Pinpoint the cell where the given text exists, returning its [X, Y] midpoint coordinate. 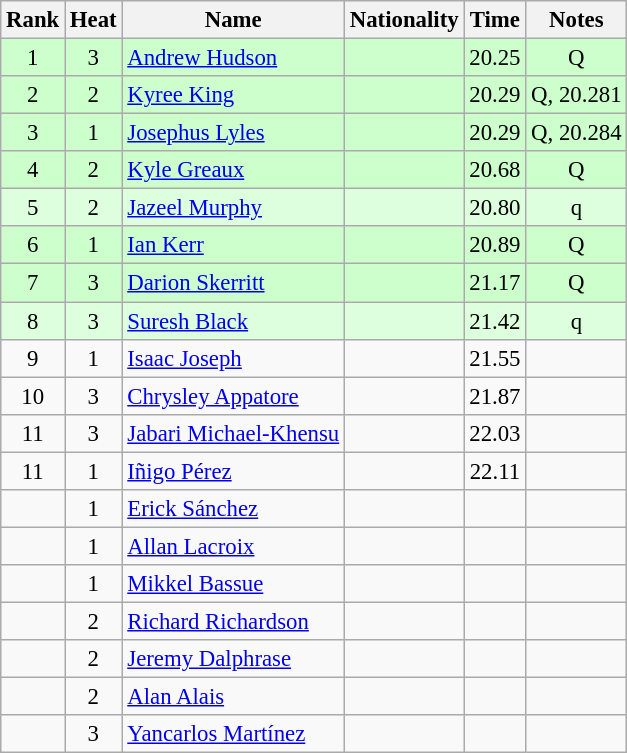
Alan Alais [234, 697]
Q, 20.281 [576, 95]
Mikkel Bassue [234, 584]
Darion Skerritt [234, 283]
Andrew Hudson [234, 58]
Chrysley Appatore [234, 396]
Jeremy Dalphrase [234, 659]
Time [495, 20]
7 [33, 283]
Name [234, 20]
8 [33, 321]
6 [33, 245]
9 [33, 358]
21.87 [495, 396]
Notes [576, 20]
Yancarlos Martínez [234, 734]
22.03 [495, 433]
Nationality [404, 20]
Jabari Michael-Khensu [234, 433]
21.42 [495, 321]
4 [33, 170]
20.25 [495, 58]
Erick Sánchez [234, 509]
Suresh Black [234, 321]
Richard Richardson [234, 621]
5 [33, 208]
20.89 [495, 245]
20.68 [495, 170]
Josephus Lyles [234, 133]
Jazeel Murphy [234, 208]
Kyle Greaux [234, 170]
Rank [33, 20]
22.11 [495, 471]
Heat [94, 20]
Ian Kerr [234, 245]
Isaac Joseph [234, 358]
Iñigo Pérez [234, 471]
10 [33, 396]
20.80 [495, 208]
21.55 [495, 358]
21.17 [495, 283]
Kyree King [234, 95]
Q, 20.284 [576, 133]
Allan Lacroix [234, 546]
